Determine the [X, Y] coordinate at the center of the cell enclosing the given text.  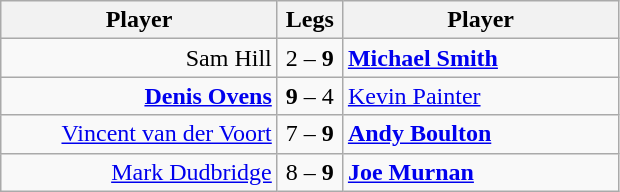
Kevin Painter [480, 96]
Michael Smith [480, 58]
9 – 4 [310, 96]
Denis Ovens [140, 96]
Vincent van der Voort [140, 134]
2 – 9 [310, 58]
7 – 9 [310, 134]
Joe Murnan [480, 172]
8 – 9 [310, 172]
Mark Dudbridge [140, 172]
Legs [310, 20]
Andy Boulton [480, 134]
Sam Hill [140, 58]
